For the text-containing cell, return its midpoint in (X, Y) coordinate format. 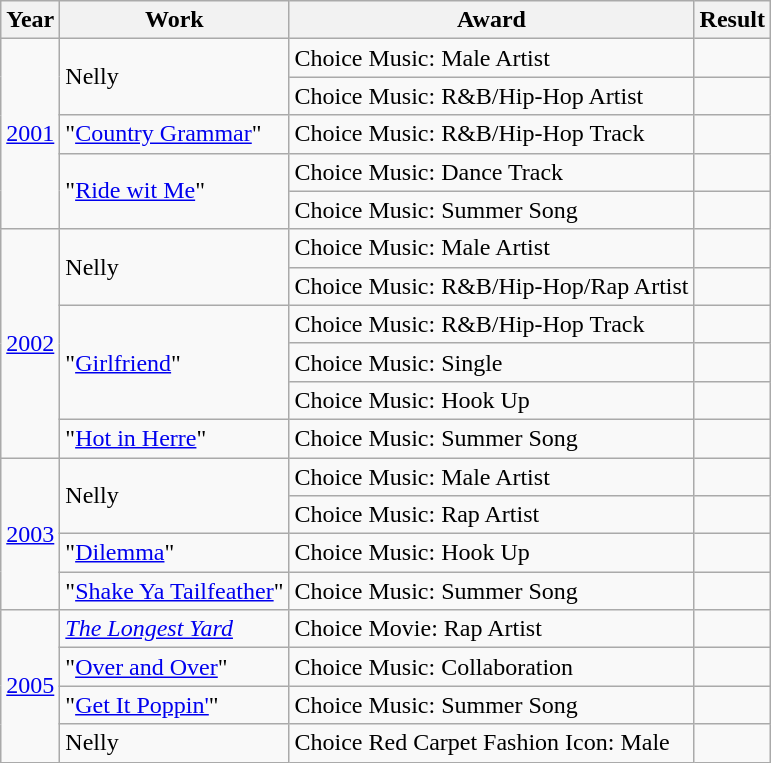
Choice Music: Collaboration (492, 667)
Choice Music: R&B/Hip-Hop/Rap Artist (492, 286)
The Longest Yard (174, 629)
2001 (30, 134)
Result (732, 20)
Choice Red Carpet Fashion Icon: Male (492, 743)
"Dilemma" (174, 553)
"Girlfriend" (174, 362)
2002 (30, 343)
Choice Music: Single (492, 362)
Choice Music: Dance Track (492, 172)
2005 (30, 686)
"Ride wit Me" (174, 191)
Choice Movie: Rap Artist (492, 629)
Award (492, 20)
"Hot in Herre" (174, 438)
"Get It Poppin'" (174, 705)
Choice Music: Rap Artist (492, 515)
"Country Grammar" (174, 134)
Year (30, 20)
Work (174, 20)
"Over and Over" (174, 667)
2003 (30, 534)
"Shake Ya Tailfeather" (174, 591)
Choice Music: R&B/Hip-Hop Artist (492, 96)
